Output the (X, Y) coordinate of the center of the cell containing the given text.  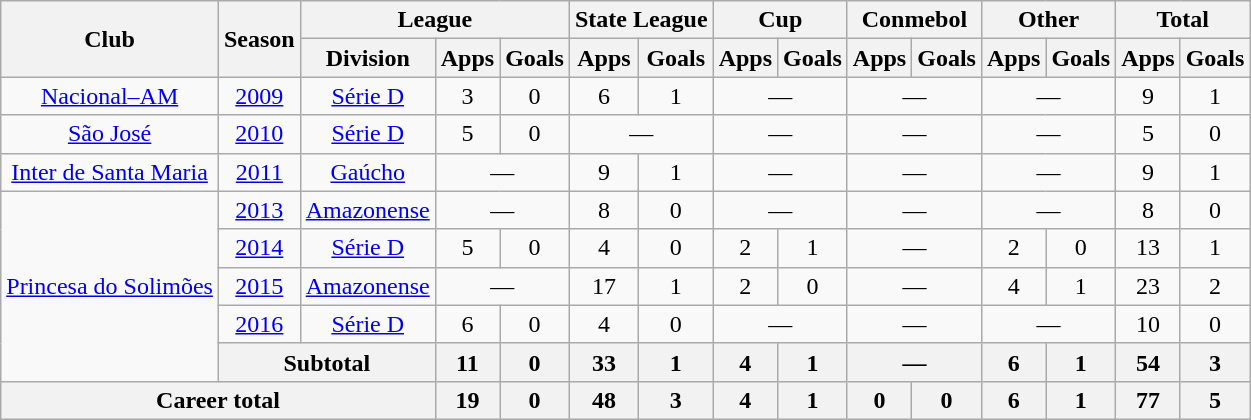
17 (604, 286)
Season (259, 39)
10 (1148, 324)
19 (467, 400)
2013 (259, 210)
11 (467, 362)
54 (1148, 362)
Gaúcho (368, 172)
2009 (259, 96)
Inter de Santa Maria (110, 172)
2015 (259, 286)
2016 (259, 324)
2011 (259, 172)
2014 (259, 248)
Club (110, 39)
Cup (780, 20)
Career total (218, 400)
Princesa do Solimões (110, 286)
13 (1148, 248)
Conmebol (914, 20)
48 (604, 400)
2010 (259, 134)
Subtotal (326, 362)
23 (1148, 286)
77 (1148, 400)
Division (368, 58)
São José (110, 134)
State League (641, 20)
Nacional–AM (110, 96)
33 (604, 362)
Total (1183, 20)
Other (1048, 20)
League (434, 20)
